Find where the given text appears and provide that cell's center as (x, y) coordinate. 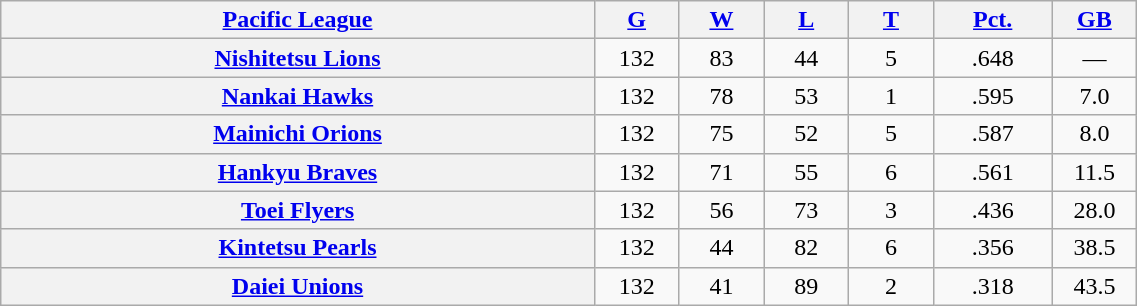
75 (722, 134)
Daiei Unions (298, 286)
38.5 (1094, 248)
55 (806, 172)
43.5 (1094, 286)
— (1094, 58)
.318 (992, 286)
83 (722, 58)
8.0 (1094, 134)
T (892, 20)
89 (806, 286)
.587 (992, 134)
.561 (992, 172)
Hankyu Braves (298, 172)
Toei Flyers (298, 210)
73 (806, 210)
G (636, 20)
Mainichi Orions (298, 134)
Pct. (992, 20)
71 (722, 172)
7.0 (1094, 96)
41 (722, 286)
.436 (992, 210)
56 (722, 210)
L (806, 20)
78 (722, 96)
1 (892, 96)
82 (806, 248)
.356 (992, 248)
Nishitetsu Lions (298, 58)
2 (892, 286)
Kintetsu Pearls (298, 248)
.648 (992, 58)
28.0 (1094, 210)
11.5 (1094, 172)
W (722, 20)
Nankai Hawks (298, 96)
GB (1094, 20)
53 (806, 96)
.595 (992, 96)
Pacific League (298, 20)
3 (892, 210)
52 (806, 134)
